Find where the given text appears and provide that cell's center as (X, Y) coordinate. 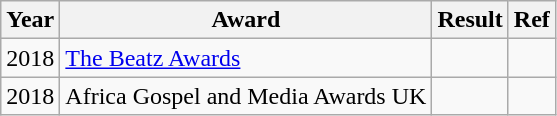
Africa Gospel and Media Awards UK (246, 96)
The Beatz Awards (246, 58)
Result (470, 20)
Ref (532, 20)
Year (30, 20)
Award (246, 20)
